Scan for the cell matching the given text and deliver its (X, Y) coordinate at center. 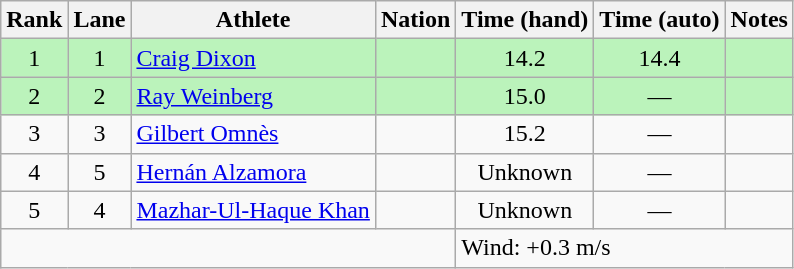
Mazhar-Ul-Haque Khan (253, 210)
Craig Dixon (253, 58)
Time (hand) (525, 20)
15.0 (525, 96)
15.2 (525, 134)
14.4 (660, 58)
Wind: +0.3 m/s (625, 248)
14.2 (525, 58)
Gilbert Omnès (253, 134)
Ray Weinberg (253, 96)
Athlete (253, 20)
Notes (759, 20)
Nation (415, 20)
Lane (100, 20)
Hernán Alzamora (253, 172)
Time (auto) (660, 20)
Rank (34, 20)
